Locate the cell with the specified text and output its (x, y) center coordinate. 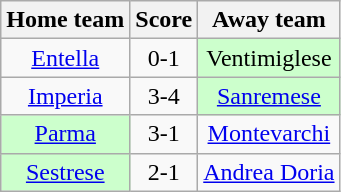
3-4 (164, 96)
Sestrese (66, 172)
Ventimiglese (269, 58)
Score (164, 20)
0-1 (164, 58)
Imperia (66, 96)
Away team (269, 20)
Entella (66, 58)
Home team (66, 20)
Andrea Doria (269, 172)
Parma (66, 134)
Montevarchi (269, 134)
2-1 (164, 172)
3-1 (164, 134)
Sanremese (269, 96)
